Provide the (X, Y) coordinate of the cell's center where the given text is located.  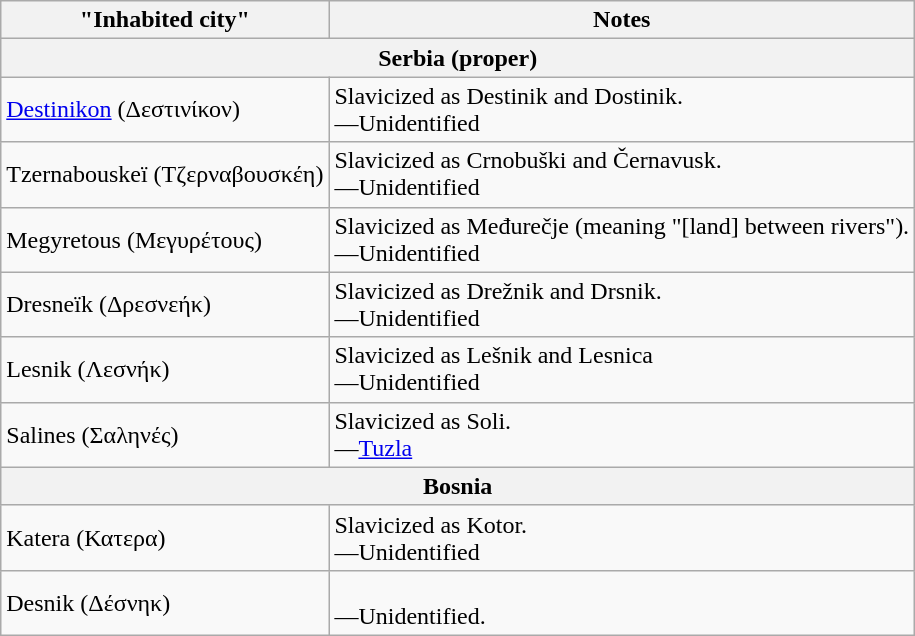
Megyretous (Μεγυρέτους) (165, 240)
Slavicized as Destinik and Dostinik.—Unidentified (622, 110)
Dresneïk (Δρεσνεήκ) (165, 304)
Slavicized as Crnobuški and Černavusk.—Unidentified (622, 174)
Slavicized as Kotor.—Unidentified (622, 538)
"Inhabited city" (165, 20)
Destinikon (Δεστινίκον) (165, 110)
Serbia (proper) (458, 58)
—Unidentified. (622, 602)
Slavicized as Soli.—Tuzla (622, 434)
Slavicized as Lešnik and Lesnica—Unidentified (622, 370)
Bosnia (458, 486)
Slavicized as Drežnik and Drsnik.—Unidentified (622, 304)
Salines (Σαληνές) (165, 434)
Lesnik (Λεσνήκ) (165, 370)
Tzernabouskeï (Τζερναβουσκέη) (165, 174)
Slavicized as Međurečje (meaning "[land] between rivers").—Unidentified (622, 240)
Katera (Κατερα) (165, 538)
Desnik (Δέσνηκ) (165, 602)
Notes (622, 20)
